Detect which cell encompasses the target text, then output its (x, y) center coordinate. 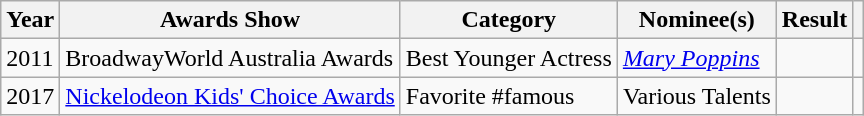
Nominee(s) (696, 20)
Various Talents (696, 96)
Mary Poppins (696, 58)
Favorite #famous (508, 96)
2017 (30, 96)
Awards Show (230, 20)
Year (30, 20)
BroadwayWorld Australia Awards (230, 58)
Nickelodeon Kids' Choice Awards (230, 96)
2011 (30, 58)
Category (508, 20)
Result (814, 20)
Best Younger Actress (508, 58)
